Extract the [x, y] coordinate from the center of the cell holding the provided text.  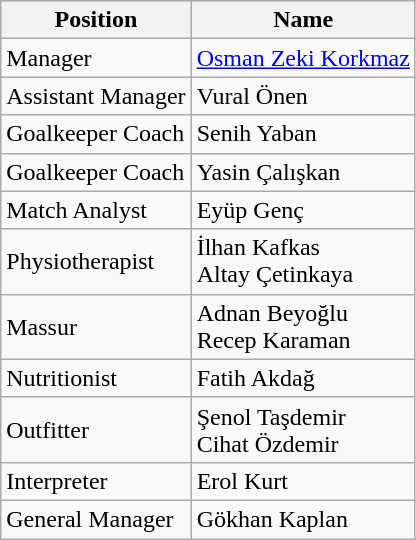
Eyüp Genç [303, 210]
Erol Kurt [303, 481]
General Manager [96, 519]
Assistant Manager [96, 96]
Senih Yaban [303, 134]
Fatih Akdağ [303, 378]
Physiotherapist [96, 262]
Outfitter [96, 430]
Position [96, 20]
Şenol Taşdemir Cihat Özdemir [303, 430]
Match Analyst [96, 210]
İlhan Kafkas Altay Çetinkaya [303, 262]
Osman Zeki Korkmaz [303, 58]
Nutritionist [96, 378]
Manager [96, 58]
Interpreter [96, 481]
Vural Önen [303, 96]
Yasin Çalışkan [303, 172]
Adnan Beyoğlu Recep Karaman [303, 326]
Name [303, 20]
Massur [96, 326]
Gökhan Kaplan [303, 519]
